Detect which cell encompasses the target text, then output its [x, y] center coordinate. 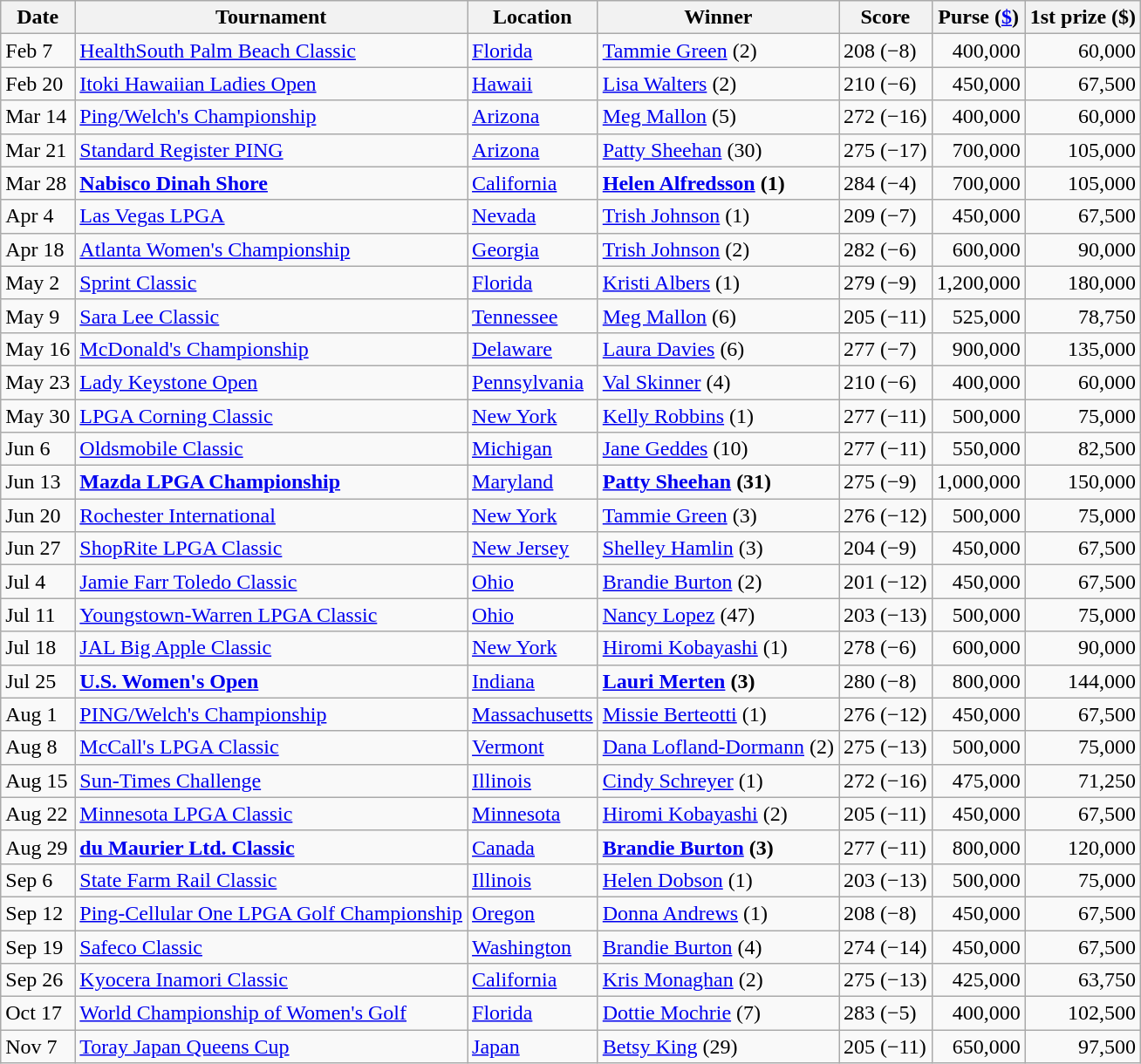
209 (−7) [886, 216]
Jul 18 [38, 648]
May 9 [38, 316]
Helen Dobson (1) [718, 880]
du Maurier Ltd. Classic [271, 847]
Dana Lofland-Dormann (2) [718, 747]
Apr 4 [38, 216]
Japan [533, 1047]
Jul 11 [38, 615]
82,500 [1083, 449]
Sun-Times Challenge [271, 781]
425,000 [979, 980]
Jul 25 [38, 681]
Feb 7 [38, 51]
475,000 [979, 781]
Jul 4 [38, 582]
Purse ($) [979, 17]
Lauri Merten (3) [718, 681]
Dottie Mochrie (7) [718, 1013]
278 (−6) [886, 648]
Pennsylvania [533, 382]
Washington [533, 946]
1,200,000 [979, 283]
150,000 [1083, 482]
275 (−17) [886, 150]
Lady Keystone Open [271, 382]
275 (−9) [886, 482]
Hawaii [533, 84]
Apr 18 [38, 249]
Oct 17 [38, 1013]
Jane Geddes (10) [718, 449]
Meg Mallon (5) [718, 117]
Delaware [533, 349]
PING/Welch's Championship [271, 714]
900,000 [979, 349]
102,500 [1083, 1013]
550,000 [979, 449]
Meg Mallon (6) [718, 316]
JAL Big Apple Classic [271, 648]
Mazda LPGA Championship [271, 482]
Jun 27 [38, 549]
Minnesota LPGA Classic [271, 814]
Youngstown-Warren LPGA Classic [271, 615]
Patty Sheehan (30) [718, 150]
Jun 6 [38, 449]
650,000 [979, 1047]
Trish Johnson (1) [718, 216]
Brandie Burton (3) [718, 847]
McDonald's Championship [271, 349]
Aug 22 [38, 814]
284 (−4) [886, 183]
Aug 8 [38, 747]
277 (−7) [886, 349]
Tennessee [533, 316]
Helen Alfredsson (1) [718, 183]
Trish Johnson (2) [718, 249]
State Farm Rail Classic [271, 880]
Michigan [533, 449]
Mar 28 [38, 183]
Nabisco Dinah Shore [271, 183]
282 (−6) [886, 249]
280 (−8) [886, 681]
Location [533, 17]
274 (−14) [886, 946]
Kelly Robbins (1) [718, 416]
May 2 [38, 283]
Jamie Farr Toledo Classic [271, 582]
Val Skinner (4) [718, 382]
Oregon [533, 913]
Mar 14 [38, 117]
Winner [718, 17]
HealthSouth Palm Beach Classic [271, 51]
Brandie Burton (2) [718, 582]
U.S. Women's Open [271, 681]
Sprint Classic [271, 283]
Kristi Albers (1) [718, 283]
Safeco Classic [271, 946]
97,500 [1083, 1047]
Missie Berteotti (1) [718, 714]
Sep 12 [38, 913]
1,000,000 [979, 482]
Canada [533, 847]
Vermont [533, 747]
Jun 20 [38, 515]
ShopRite LPGA Classic [271, 549]
Laura Davies (6) [718, 349]
Oldsmobile Classic [271, 449]
Nevada [533, 216]
Jun 13 [38, 482]
144,000 [1083, 681]
Aug 29 [38, 847]
Hiromi Kobayashi (2) [718, 814]
71,250 [1083, 781]
Sep 19 [38, 946]
Score [886, 17]
Tammie Green (2) [718, 51]
Feb 20 [38, 84]
1st prize ($) [1083, 17]
Date [38, 17]
Las Vegas LPGA [271, 216]
Toray Japan Queens Cup [271, 1047]
135,000 [1083, 349]
Aug 15 [38, 781]
Minnesota [533, 814]
Hiromi Kobayashi (1) [718, 648]
Mar 21 [38, 150]
Tournament [271, 17]
Sara Lee Classic [271, 316]
Shelley Hamlin (3) [718, 549]
Nancy Lopez (47) [718, 615]
Georgia [533, 249]
283 (−5) [886, 1013]
LPGA Corning Classic [271, 416]
McCall's LPGA Classic [271, 747]
Nov 7 [38, 1047]
May 16 [38, 349]
Itoki Hawaiian Ladies Open [271, 84]
World Championship of Women's Golf [271, 1013]
180,000 [1083, 283]
Indiana [533, 681]
Betsy King (29) [718, 1047]
Ping/Welch's Championship [271, 117]
204 (−9) [886, 549]
May 23 [38, 382]
Tammie Green (3) [718, 515]
279 (−9) [886, 283]
Cindy Schreyer (1) [718, 781]
Kris Monaghan (2) [718, 980]
Rochester International [271, 515]
63,750 [1083, 980]
Aug 1 [38, 714]
78,750 [1083, 316]
Ping-Cellular One LPGA Golf Championship [271, 913]
New Jersey [533, 549]
201 (−12) [886, 582]
Atlanta Women's Championship [271, 249]
Patty Sheehan (31) [718, 482]
May 30 [38, 416]
Sep 26 [38, 980]
Donna Andrews (1) [718, 913]
Standard Register PING [271, 150]
120,000 [1083, 847]
525,000 [979, 316]
Kyocera Inamori Classic [271, 980]
Brandie Burton (4) [718, 946]
Sep 6 [38, 880]
Lisa Walters (2) [718, 84]
Massachusetts [533, 714]
Maryland [533, 482]
